Return the [X, Y] coordinate for the center point of the cell that contains the specified text.  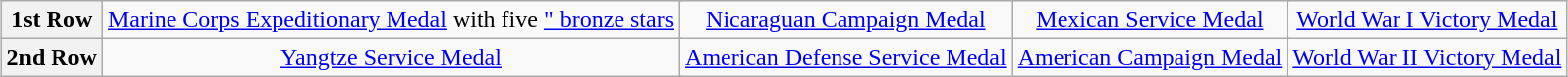
American Defense Service Medal [846, 57]
American Campaign Medal [1150, 57]
World War I Victory Medal [1427, 20]
Mexican Service Medal [1150, 20]
Marine Corps Expeditionary Medal with five " bronze stars [391, 20]
Yangtze Service Medal [391, 57]
Nicaraguan Campaign Medal [846, 20]
World War II Victory Medal [1427, 57]
1st Row [52, 20]
2nd Row [52, 57]
